Find where the given text appears and provide that cell's center as [X, Y] coordinate. 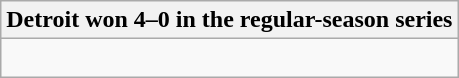
Detroit won 4–0 in the regular-season series [230, 20]
